Capture the cell that displays the provided text and extract its (X, Y) central coordinate. 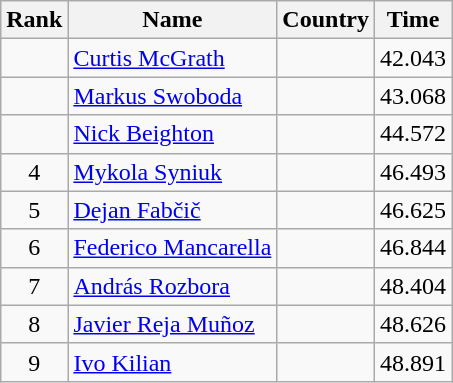
Markus Swoboda (172, 96)
46.625 (414, 210)
7 (34, 286)
Javier Reja Muñoz (172, 324)
Mykola Syniuk (172, 172)
András Rozbora (172, 286)
Time (414, 20)
5 (34, 210)
8 (34, 324)
6 (34, 248)
46.493 (414, 172)
46.844 (414, 248)
48.626 (414, 324)
42.043 (414, 58)
4 (34, 172)
48.404 (414, 286)
Federico Mancarella (172, 248)
Rank (34, 20)
9 (34, 362)
Ivo Kilian (172, 362)
Nick Beighton (172, 134)
Name (172, 20)
Country (326, 20)
44.572 (414, 134)
43.068 (414, 96)
Curtis McGrath (172, 58)
48.891 (414, 362)
Dejan Fabčič (172, 210)
